Determine the [X, Y] coordinate at the center of the cell enclosing the given text.  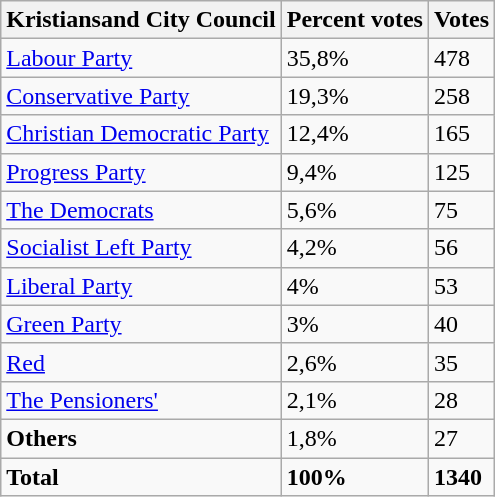
Progress Party [141, 172]
Socialist Left Party [141, 248]
19,3% [354, 96]
3% [354, 324]
Percent votes [354, 20]
Total [141, 477]
165 [461, 134]
The Democrats [141, 210]
56 [461, 248]
125 [461, 172]
4% [354, 286]
Liberal Party [141, 286]
Christian Democratic Party [141, 134]
The Pensioners' [141, 400]
35,8% [354, 58]
40 [461, 324]
1340 [461, 477]
478 [461, 58]
75 [461, 210]
2,1% [354, 400]
27 [461, 438]
5,6% [354, 210]
28 [461, 400]
Votes [461, 20]
Kristiansand City Council [141, 20]
258 [461, 96]
4,2% [354, 248]
100% [354, 477]
35 [461, 362]
2,6% [354, 362]
Labour Party [141, 58]
Red [141, 362]
53 [461, 286]
1,8% [354, 438]
Conservative Party [141, 96]
Others [141, 438]
9,4% [354, 172]
12,4% [354, 134]
Green Party [141, 324]
